Scan for the cell matching the given text and deliver its (x, y) coordinate at center. 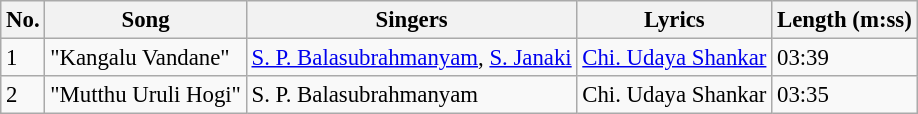
"Mutthu Uruli Hogi" (146, 95)
Length (m:ss) (844, 20)
03:39 (844, 58)
Lyrics (674, 20)
S. P. Balasubrahmanyam (412, 95)
"Kangalu Vandane" (146, 58)
S. P. Balasubrahmanyam, S. Janaki (412, 58)
No. (23, 20)
2 (23, 95)
1 (23, 58)
Song (146, 20)
Singers (412, 20)
03:35 (844, 95)
